Return [x, y] of the center of cell containing provided text 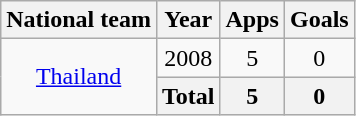
Total [188, 96]
National team [79, 20]
Thailand [79, 77]
Year [188, 20]
Goals [319, 20]
Apps [252, 20]
2008 [188, 58]
